Identify which cell holds the provided text, then report its (X, Y) central coordinate. 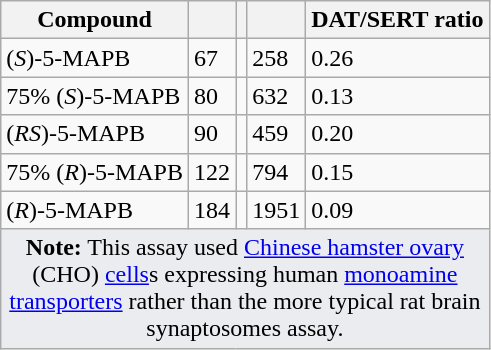
459 (276, 134)
(R)-5-MAPB (95, 210)
90 (212, 134)
75% (R)-5-MAPB (95, 172)
0.26 (398, 58)
DAT/SERT ratio (398, 20)
(S)-5-MAPB (95, 58)
67 (212, 58)
0.09 (398, 210)
632 (276, 96)
Compound (95, 20)
258 (276, 58)
(RS)-5-MAPB (95, 134)
0.13 (398, 96)
0.20 (398, 134)
75% (S)-5-MAPB (95, 96)
122 (212, 172)
1951 (276, 210)
184 (212, 210)
794 (276, 172)
80 (212, 96)
0.15 (398, 172)
